Locate the cell with the specified text and output its [x, y] center coordinate. 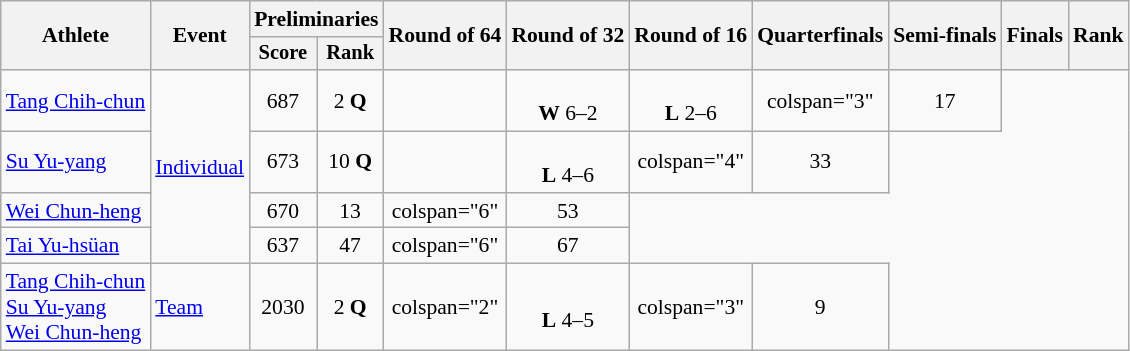
Finals [1034, 36]
Athlete [76, 36]
47 [350, 246]
9 [820, 308]
Tang Chih-chun [76, 100]
Round of 64 [446, 36]
Preliminaries [316, 19]
Event [200, 36]
13 [350, 211]
Score [283, 54]
Quarterfinals [820, 36]
687 [283, 100]
Wei Chun-heng [76, 211]
637 [283, 246]
L 4–6 [568, 162]
670 [283, 211]
17 [944, 100]
Semi-finals [944, 36]
53 [568, 211]
colspan="4" [690, 162]
Su Yu-yang [76, 162]
67 [568, 246]
Individual [200, 167]
673 [283, 162]
Tai Yu-hsüan [76, 246]
2030 [283, 308]
L 4–5 [568, 308]
33 [820, 162]
L 2–6 [690, 100]
10 Q [350, 162]
Team [200, 308]
W 6–2 [568, 100]
colspan="2" [446, 308]
Round of 16 [690, 36]
Tang Chih-chunSu Yu-yangWei Chun-heng [76, 308]
Round of 32 [568, 36]
